Provide the [X, Y] coordinate of the cell's center where the given text is located.  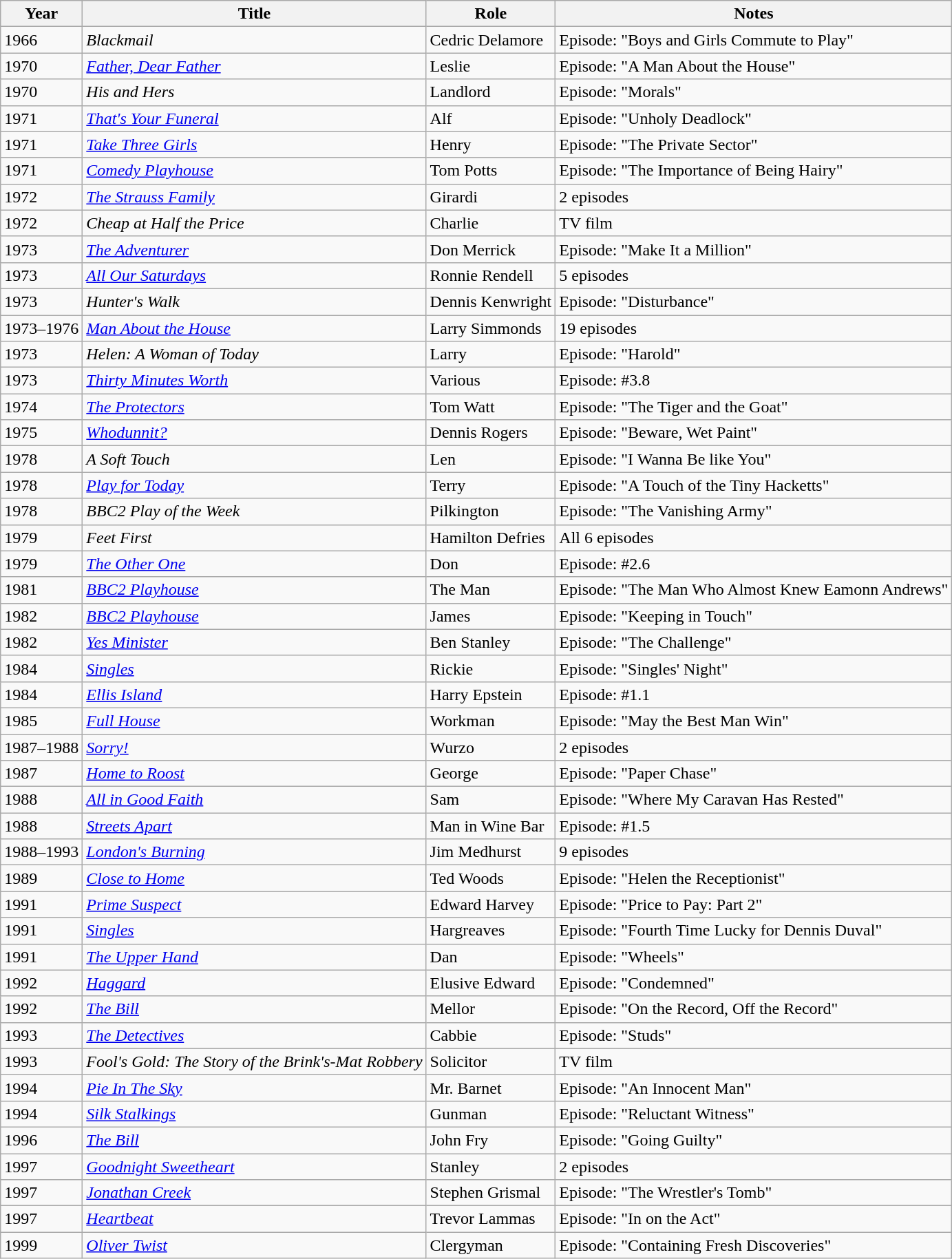
A Soft Touch [255, 459]
5 episodes [754, 275]
Episode: "The Importance of Being Hairy" [754, 171]
Goodnight Sweetheart [255, 1167]
Tom Watt [491, 407]
Episode: #2.6 [754, 564]
Home to Roost [255, 774]
Episode: "Studs" [754, 1035]
Ronnie Rendell [491, 275]
Title [255, 14]
The Upper Hand [255, 957]
Episode: "Price to Pay: Part 2" [754, 904]
Ellis Island [255, 695]
The Strauss Family [255, 197]
Episode: "A Touch of the Tiny Hacketts" [754, 485]
Play for Today [255, 485]
All in Good Faith [255, 800]
Episode: "Boys and Girls Commute to Play" [754, 40]
Wurzo [491, 747]
1975 [41, 433]
Sam [491, 800]
Episode: "Reluctant Witness" [754, 1114]
Cheap at Half the Price [255, 223]
Gunman [491, 1114]
Episode: "I Wanna Be like You" [754, 459]
John Fry [491, 1140]
Episode: "A Man About the House" [754, 66]
Episode: "The Man Who Almost Knew Eamonn Andrews" [754, 590]
Episode: "In on the Act" [754, 1219]
1996 [41, 1140]
The Detectives [255, 1035]
Tom Potts [491, 171]
Henry [491, 145]
Episode: #3.8 [754, 381]
The Other One [255, 564]
Rickie [491, 668]
Thirty Minutes Worth [255, 381]
Take Three Girls [255, 145]
The Adventurer [255, 249]
Dan [491, 957]
Oliver Twist [255, 1245]
Episode: "Condemned" [754, 983]
Stephen Grismal [491, 1193]
Episode: #1.1 [754, 695]
9 episodes [754, 852]
London's Burning [255, 852]
BBC2 Play of the Week [255, 511]
Episode: "Paper Chase" [754, 774]
Episode: "The Wrestler's Tomb" [754, 1193]
Trevor Lammas [491, 1219]
Haggard [255, 983]
1985 [41, 721]
Mellor [491, 1009]
Pilkington [491, 511]
1989 [41, 878]
Ben Stanley [491, 642]
Notes [754, 14]
Streets Apart [255, 826]
All Our Saturdays [255, 275]
Helen: A Woman of Today [255, 355]
Episode: "On the Record, Off the Record" [754, 1009]
Episode: "Morals" [754, 92]
1987 [41, 774]
Episode: "Unholy Deadlock" [754, 118]
Episode: "Fourth Time Lucky for Dennis Duval" [754, 931]
Stanley [491, 1167]
Episode: "Containing Fresh Discoveries" [754, 1245]
Episode: "Helen the Receptionist" [754, 878]
Episode: "Wheels" [754, 957]
Len [491, 459]
1981 [41, 590]
Whodunnit? [255, 433]
Close to Home [255, 878]
Don Merrick [491, 249]
The Protectors [255, 407]
Blackmail [255, 40]
Episode: "The Private Sector" [754, 145]
1987–1988 [41, 747]
Elusive Edward [491, 983]
Man in Wine Bar [491, 826]
Clergyman [491, 1245]
Fool's Gold: The Story of the Brink's-Mat Robbery [255, 1061]
Don [491, 564]
Episode: "Make It a Million" [754, 249]
Solicitor [491, 1061]
Feet First [255, 538]
19 episodes [754, 328]
The Man [491, 590]
His and Hers [255, 92]
Episode: "May the Best Man Win" [754, 721]
Jonathan Creek [255, 1193]
1973–1976 [41, 328]
Harry Epstein [491, 695]
That's Your Funeral [255, 118]
Landlord [491, 92]
George [491, 774]
Episode: "The Challenge" [754, 642]
Role [491, 14]
Leslie [491, 66]
Various [491, 381]
Yes Minister [255, 642]
Cedric Delamore [491, 40]
1974 [41, 407]
Larry [491, 355]
Episode: "The Vanishing Army" [754, 511]
Episode: "The Tiger and the Goat" [754, 407]
All 6 episodes [754, 538]
Hamilton Defries [491, 538]
Pie In The Sky [255, 1088]
Episode: "Harold" [754, 355]
Charlie [491, 223]
Episode: "Beware, Wet Paint" [754, 433]
Year [41, 14]
Edward Harvey [491, 904]
Prime Suspect [255, 904]
Terry [491, 485]
Mr. Barnet [491, 1088]
Episode: "Where My Caravan Has Rested" [754, 800]
Episode: "Going Guilty" [754, 1140]
James [491, 616]
1999 [41, 1245]
Full House [255, 721]
Heartbeat [255, 1219]
Silk Stalkings [255, 1114]
Episode: "Disturbance" [754, 301]
Sorry! [255, 747]
1988–1993 [41, 852]
Hunter's Walk [255, 301]
Dennis Kenwright [491, 301]
Father, Dear Father [255, 66]
Episode: "Keeping in Touch" [754, 616]
Girardi [491, 197]
1966 [41, 40]
Man About the House [255, 328]
Episode: "Singles' Night" [754, 668]
Hargreaves [491, 931]
Workman [491, 721]
Alf [491, 118]
Larry Simmonds [491, 328]
Jim Medhurst [491, 852]
Dennis Rogers [491, 433]
Episode: #1.5 [754, 826]
Episode: "An Innocent Man" [754, 1088]
Cabbie [491, 1035]
Ted Woods [491, 878]
Comedy Playhouse [255, 171]
